For the text-containing cell, return its midpoint in (x, y) coordinate format. 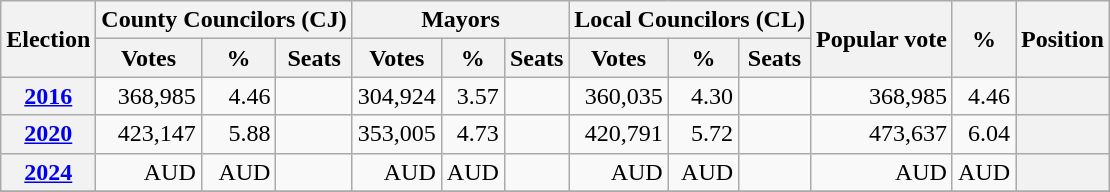
Mayors (460, 20)
County Councilors (CJ) (224, 20)
3.57 (472, 96)
Position (1063, 39)
423,147 (148, 134)
Election (48, 39)
4.30 (703, 96)
420,791 (618, 134)
360,035 (618, 96)
2020 (48, 134)
2024 (48, 172)
4.73 (472, 134)
6.04 (984, 134)
Local Councilors (CL) (690, 20)
473,637 (881, 134)
Popular vote (881, 39)
5.72 (703, 134)
353,005 (396, 134)
304,924 (396, 96)
2016 (48, 96)
5.88 (238, 134)
